Output the (x, y) coordinate of the center of the cell containing the given text.  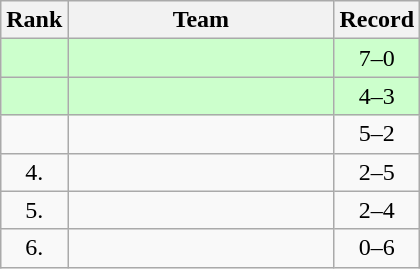
5–2 (377, 134)
7–0 (377, 58)
Team (201, 20)
4–3 (377, 96)
0–6 (377, 248)
2–5 (377, 172)
5. (34, 210)
6. (34, 248)
2–4 (377, 210)
Rank (34, 20)
4. (34, 172)
Record (377, 20)
